Capture the cell that displays the provided text and extract its [X, Y] central coordinate. 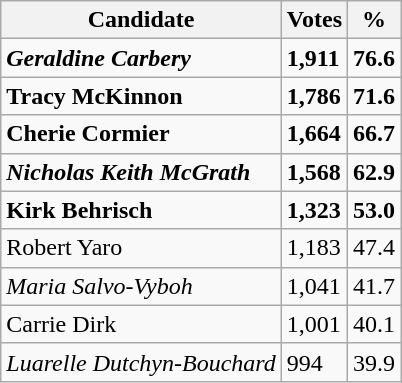
Nicholas Keith McGrath [142, 172]
1,041 [314, 286]
Luarelle Dutchyn-Bouchard [142, 362]
1,001 [314, 324]
Candidate [142, 20]
47.4 [374, 248]
1,323 [314, 210]
% [374, 20]
Maria Salvo-Vyboh [142, 286]
71.6 [374, 96]
39.9 [374, 362]
Votes [314, 20]
1,911 [314, 58]
76.6 [374, 58]
1,568 [314, 172]
1,786 [314, 96]
53.0 [374, 210]
1,664 [314, 134]
Geraldine Carbery [142, 58]
1,183 [314, 248]
40.1 [374, 324]
Tracy McKinnon [142, 96]
Cherie Cormier [142, 134]
994 [314, 362]
66.7 [374, 134]
Kirk Behrisch [142, 210]
62.9 [374, 172]
Robert Yaro [142, 248]
41.7 [374, 286]
Carrie Dirk [142, 324]
